Search for the cell housing the specified text and yield its (x, y) center coordinate. 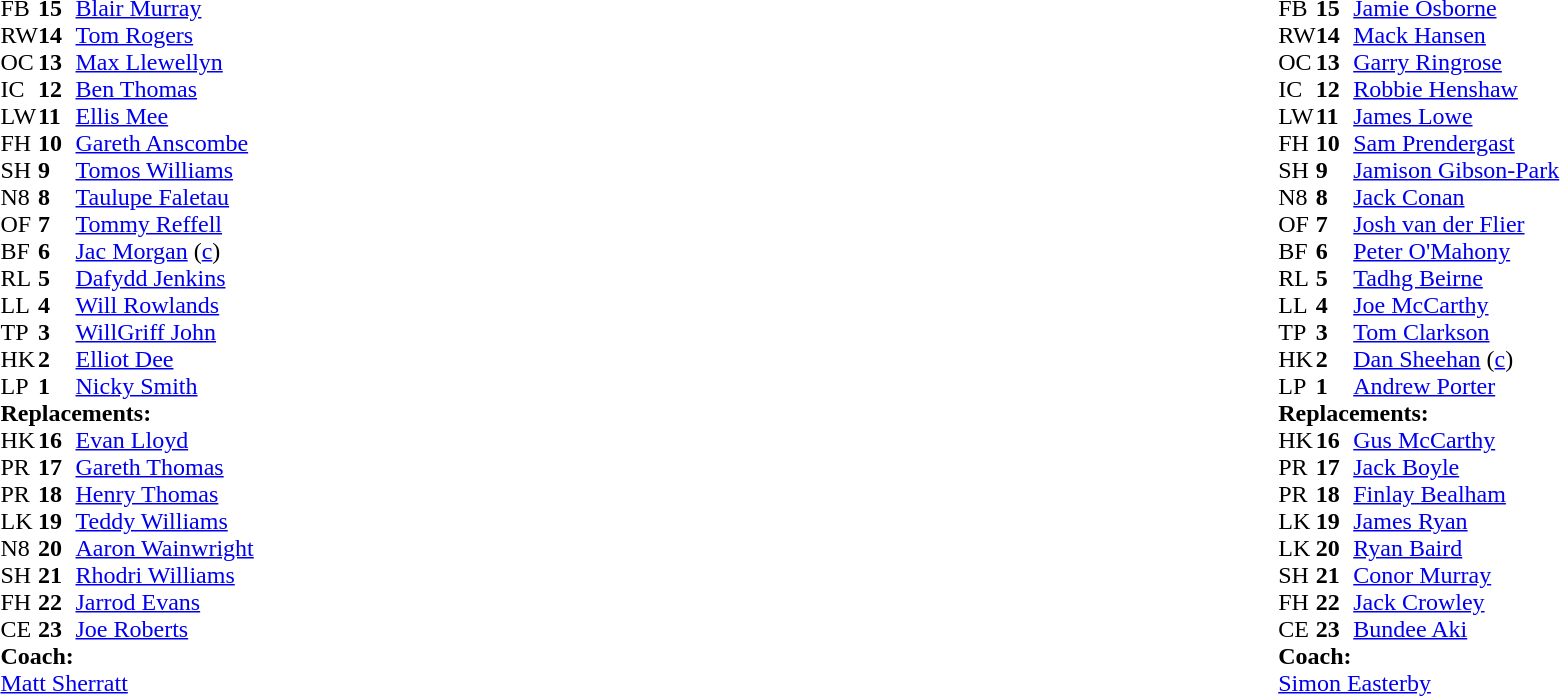
Jamison Gibson-Park (1456, 170)
Bundee Aki (1456, 630)
Josh van der Flier (1456, 224)
James Lowe (1456, 116)
Dafydd Jenkins (165, 278)
Henry Thomas (165, 494)
Tommy Reffell (165, 224)
Peter O'Mahony (1456, 252)
Dan Sheehan (c) (1456, 360)
Taulupe Faletau (165, 198)
Conor Murray (1456, 576)
Sam Prendergast (1456, 144)
Jac Morgan (c) (165, 252)
Jack Crowley (1456, 602)
Tadhg Beirne (1456, 278)
Aaron Wainwright (165, 548)
Teddy Williams (165, 522)
Robbie Henshaw (1456, 90)
Joe McCarthy (1456, 306)
Jack Conan (1456, 198)
Joe Roberts (165, 630)
Ellis Mee (165, 116)
Ryan Baird (1456, 548)
Gus McCarthy (1456, 440)
Garry Ringrose (1456, 62)
WillGriff John (165, 332)
Ben Thomas (165, 90)
Elliot Dee (165, 360)
Jack Boyle (1456, 468)
Evan Lloyd (165, 440)
Rhodri Williams (165, 576)
Max Llewellyn (165, 62)
Gareth Thomas (165, 468)
Tomos Williams (165, 170)
Nicky Smith (165, 386)
James Ryan (1456, 522)
Tom Clarkson (1456, 332)
Andrew Porter (1456, 386)
Tom Rogers (165, 36)
Will Rowlands (165, 306)
Jarrod Evans (165, 602)
Mack Hansen (1456, 36)
Finlay Bealham (1456, 494)
Gareth Anscombe (165, 144)
